Find where the given text appears and provide that cell's center as (X, Y) coordinate. 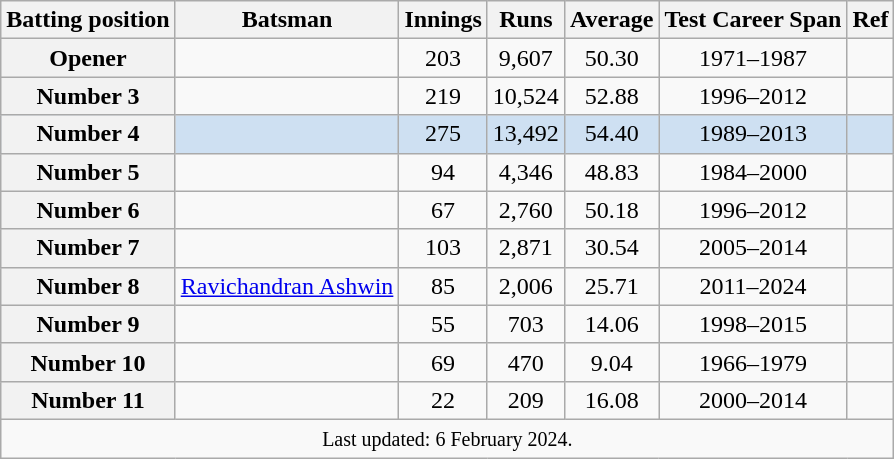
Number 10 (88, 362)
85 (443, 286)
209 (526, 400)
103 (443, 248)
2005–2014 (753, 248)
2000–2014 (753, 400)
219 (443, 96)
1971–1987 (753, 58)
4,346 (526, 172)
25.71 (612, 286)
50.18 (612, 210)
Batting position (88, 20)
9,607 (526, 58)
Test Career Span (753, 20)
1998–2015 (753, 324)
1989–2013 (753, 134)
14.06 (612, 324)
16.08 (612, 400)
Number 5 (88, 172)
275 (443, 134)
55 (443, 324)
Batsman (287, 20)
50.30 (612, 58)
2011–2024 (753, 286)
Average (612, 20)
69 (443, 362)
94 (443, 172)
Opener (88, 58)
54.40 (612, 134)
10,524 (526, 96)
Number 4 (88, 134)
22 (443, 400)
48.83 (612, 172)
Ref (870, 20)
Number 8 (88, 286)
203 (443, 58)
Last updated: 6 February 2024. (448, 438)
30.54 (612, 248)
Number 7 (88, 248)
Number 9 (88, 324)
2,871 (526, 248)
1966–1979 (753, 362)
2,760 (526, 210)
703 (526, 324)
2,006 (526, 286)
Number 11 (88, 400)
Innings (443, 20)
13,492 (526, 134)
52.88 (612, 96)
470 (526, 362)
Number 6 (88, 210)
Ravichandran Ashwin (287, 286)
Number 3 (88, 96)
1984–2000 (753, 172)
67 (443, 210)
9.04 (612, 362)
Runs (526, 20)
